Scan for the cell matching the given text and deliver its (X, Y) coordinate at center. 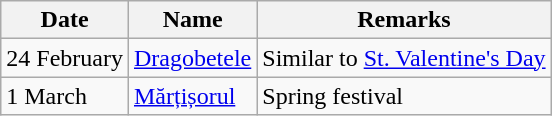
24 February (65, 58)
1 March (65, 96)
Mărțișorul (192, 96)
Name (192, 20)
Dragobetele (192, 58)
Date (65, 20)
Similar to St. Valentine's Day (404, 58)
Remarks (404, 20)
Spring festival (404, 96)
